Return the (X, Y) coordinate for the center point of the cell that contains the specified text.  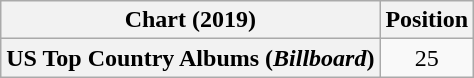
Position (427, 20)
Chart (2019) (190, 20)
25 (427, 58)
US Top Country Albums (Billboard) (190, 58)
